Detect which cell encompasses the target text, then output its (x, y) center coordinate. 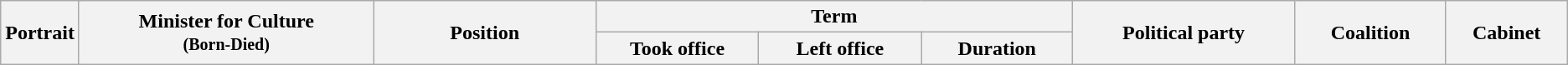
Coalition (1370, 32)
Duration (997, 48)
Portrait (40, 32)
Took office (677, 48)
Term (834, 17)
Left office (840, 48)
Cabinet (1506, 32)
Position (484, 32)
Political party (1183, 32)
Minister for Culture(Born-Died) (226, 32)
